For the text-containing cell, return its midpoint in (X, Y) coordinate format. 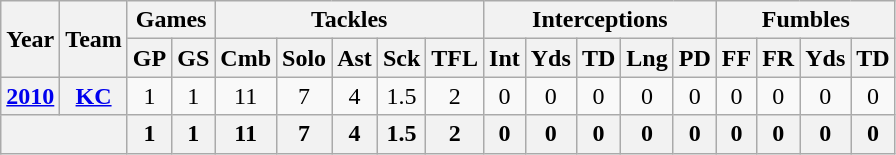
FR (778, 58)
PD (694, 58)
Year (30, 39)
GS (194, 58)
Sck (401, 58)
Solo (304, 58)
Fumbles (806, 20)
Interceptions (600, 20)
Int (505, 58)
Cmb (246, 58)
Team (94, 39)
2010 (30, 96)
TFL (455, 58)
Ast (355, 58)
Lng (647, 58)
GP (149, 58)
FF (736, 58)
KC (94, 96)
Games (170, 20)
Tackles (350, 20)
